Provide the (x, y) coordinate of the cell's center where the given text is located.  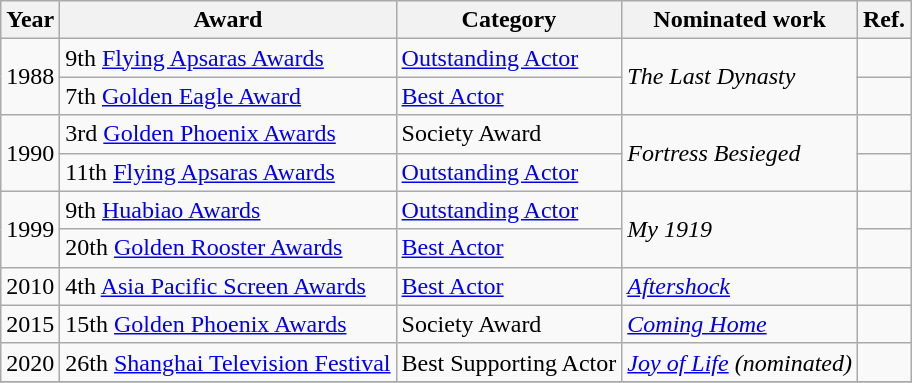
Best Supporting Actor (509, 362)
Category (509, 20)
4th Asia Pacific Screen Awards (228, 286)
Award (228, 20)
7th Golden Eagle Award (228, 96)
11th Flying Apsaras Awards (228, 172)
3rd Golden Phoenix Awards (228, 134)
9th Huabiao Awards (228, 210)
26th Shanghai Television Festival (228, 362)
1988 (30, 77)
2015 (30, 324)
2020 (30, 362)
20th Golden Rooster Awards (228, 248)
Ref. (884, 20)
Nominated work (740, 20)
15th Golden Phoenix Awards (228, 324)
The Last Dynasty (740, 77)
Year (30, 20)
Aftershock (740, 286)
9th Flying Apsaras Awards (228, 58)
1990 (30, 153)
Fortress Besieged (740, 153)
Joy of Life (nominated) (740, 362)
2010 (30, 286)
My 1919 (740, 229)
1999 (30, 229)
Coming Home (740, 324)
